Capture the cell that displays the provided text and extract its (X, Y) central coordinate. 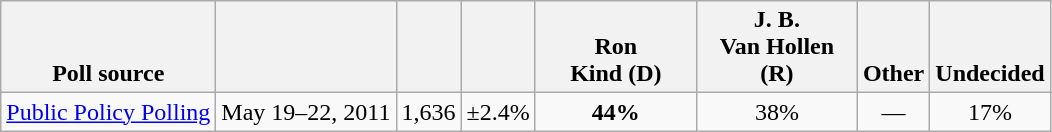
— (893, 112)
Public Policy Polling (108, 112)
Other (893, 47)
38% (776, 112)
J. B.Van Hollen (R) (776, 47)
May 19–22, 2011 (306, 112)
44% (616, 112)
Undecided (990, 47)
RonKind (D) (616, 47)
Poll source (108, 47)
±2.4% (498, 112)
17% (990, 112)
1,636 (428, 112)
